Extract the (X, Y) coordinate from the center of the cell holding the provided text.  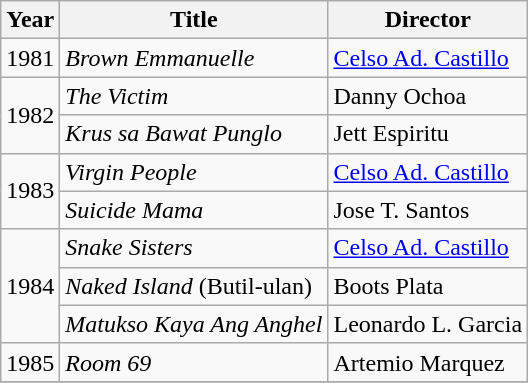
Snake Sisters (194, 248)
Jett Espiritu (428, 134)
Artemio Marquez (428, 362)
Krus sa Bawat Punglo (194, 134)
Suicide Mama (194, 210)
Danny Ochoa (428, 96)
Title (194, 20)
1984 (30, 286)
Matukso Kaya Ang Anghel (194, 324)
1981 (30, 58)
1985 (30, 362)
1983 (30, 191)
Leonardo L. Garcia (428, 324)
Room 69 (194, 362)
Director (428, 20)
Naked Island (Butil-ulan) (194, 286)
1982 (30, 115)
Boots Plata (428, 286)
Jose T. Santos (428, 210)
Brown Emmanuelle (194, 58)
The Victim (194, 96)
Virgin People (194, 172)
Year (30, 20)
